Search for the cell housing the specified text and yield its (x, y) center coordinate. 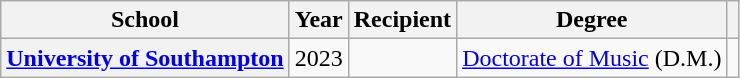
University of Southampton (145, 58)
Degree (592, 20)
Doctorate of Music (D.M.) (592, 58)
School (145, 20)
Year (318, 20)
2023 (318, 58)
Recipient (402, 20)
